Return the [X, Y] coordinate for the center point of the cell that contains the specified text.  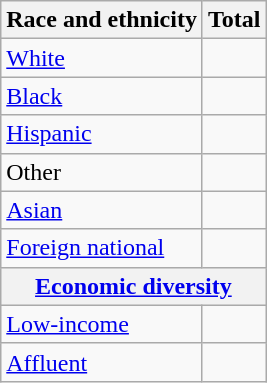
Foreign national [102, 248]
Total [234, 20]
Economic diversity [134, 286]
Black [102, 96]
White [102, 58]
Affluent [102, 362]
Hispanic [102, 134]
Asian [102, 210]
Low-income [102, 324]
Other [102, 172]
Race and ethnicity [102, 20]
